Scan for the cell matching the given text and deliver its [X, Y] coordinate at center. 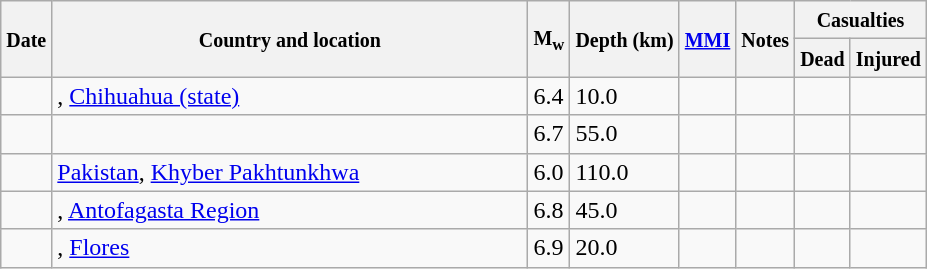
Date [26, 39]
, Flores [290, 248]
, Chihuahua (state) [290, 96]
Dead [823, 58]
Country and location [290, 39]
110.0 [624, 172]
20.0 [624, 248]
Notes [766, 39]
10.0 [624, 96]
45.0 [624, 210]
6.8 [549, 210]
6.7 [549, 134]
Mw [549, 39]
MMI [708, 39]
, Antofagasta Region [290, 210]
Casualties [861, 20]
55.0 [624, 134]
Depth (km) [624, 39]
6.4 [549, 96]
6.9 [549, 248]
6.0 [549, 172]
Pakistan, Khyber Pakhtunkhwa [290, 172]
Injured [888, 58]
